Identify which cell holds the provided text, then report its (x, y) central coordinate. 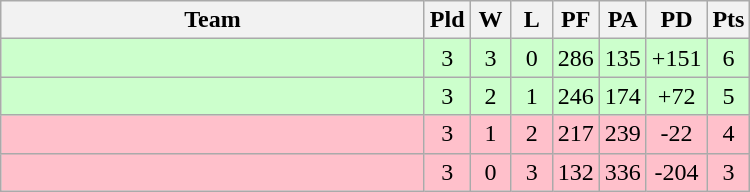
PA (622, 20)
286 (576, 58)
174 (622, 96)
217 (576, 134)
L (532, 20)
239 (622, 134)
Pts (728, 20)
Pld (447, 20)
336 (622, 172)
PD (676, 20)
+151 (676, 58)
132 (576, 172)
5 (728, 96)
6 (728, 58)
-22 (676, 134)
135 (622, 58)
+72 (676, 96)
-204 (676, 172)
246 (576, 96)
4 (728, 134)
Team (213, 20)
PF (576, 20)
W (490, 20)
